Extract the [x, y] coordinate from the center of the cell holding the provided text.  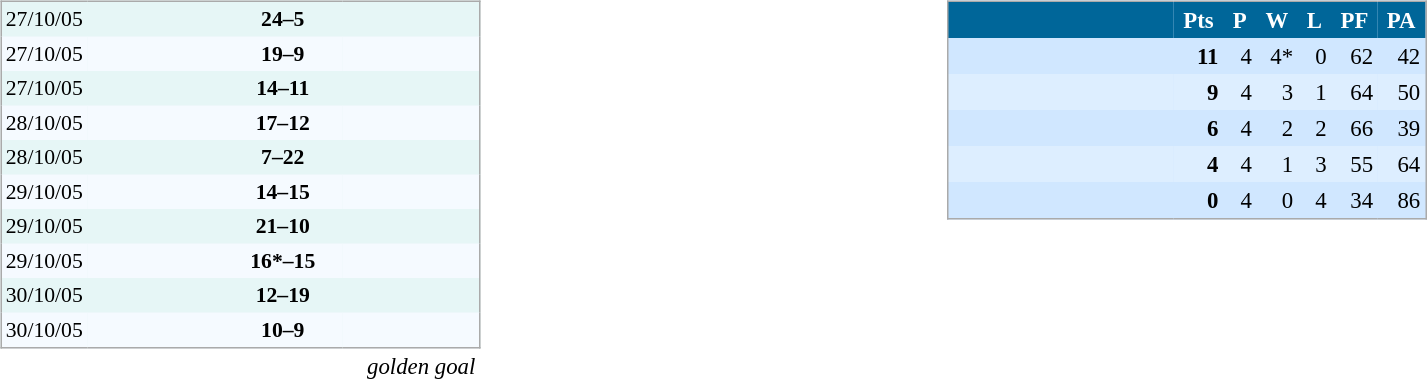
7–22 [283, 157]
17–12 [283, 123]
11 [1198, 56]
L [1315, 20]
55 [1354, 164]
50 [1402, 92]
4* [1276, 56]
86 [1402, 200]
12–19 [283, 295]
P [1240, 20]
PA [1402, 20]
19–9 [283, 53]
16*–15 [283, 261]
42 [1402, 56]
14–15 [283, 191]
6 [1198, 128]
21–10 [283, 226]
9 [1198, 92]
66 [1354, 128]
PF [1354, 20]
62 [1354, 56]
W [1276, 20]
34 [1354, 200]
14–11 [283, 88]
10–9 [283, 330]
24–5 [283, 18]
39 [1402, 128]
Pts [1198, 20]
